Provide the [X, Y] coordinate of the cell's center where the given text is located.  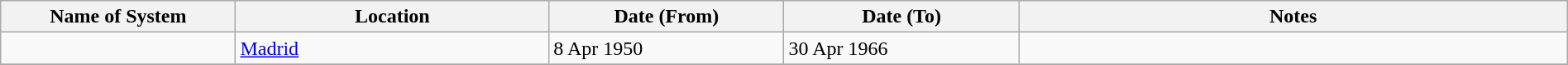
Name of System [118, 17]
Date (From) [667, 17]
Notes [1293, 17]
8 Apr 1950 [667, 48]
Date (To) [901, 17]
Location [392, 17]
30 Apr 1966 [901, 48]
Madrid [392, 48]
